Find where the given text appears and provide that cell's center as [X, Y] coordinate. 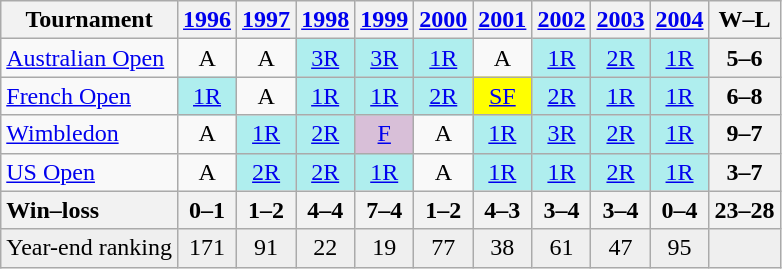
0–4 [680, 210]
2002 [562, 20]
1997 [266, 20]
9–7 [744, 134]
6–8 [744, 96]
171 [208, 248]
2004 [680, 20]
2003 [620, 20]
French Open [90, 96]
3–7 [744, 172]
4–4 [326, 210]
91 [266, 248]
2001 [502, 20]
61 [562, 248]
Australian Open [90, 58]
5–6 [744, 58]
19 [384, 248]
23–28 [744, 210]
0–1 [208, 210]
W–L [744, 20]
F [384, 134]
Win–loss [90, 210]
22 [326, 248]
47 [620, 248]
1996 [208, 20]
Tournament [90, 20]
1999 [384, 20]
Year-end ranking [90, 248]
Wimbledon [90, 134]
US Open [90, 172]
38 [502, 248]
7–4 [384, 210]
77 [444, 248]
1998 [326, 20]
2000 [444, 20]
95 [680, 248]
4–3 [502, 210]
SF [502, 96]
